Provide the [X, Y] coordinate of the cell's center where the given text is located.  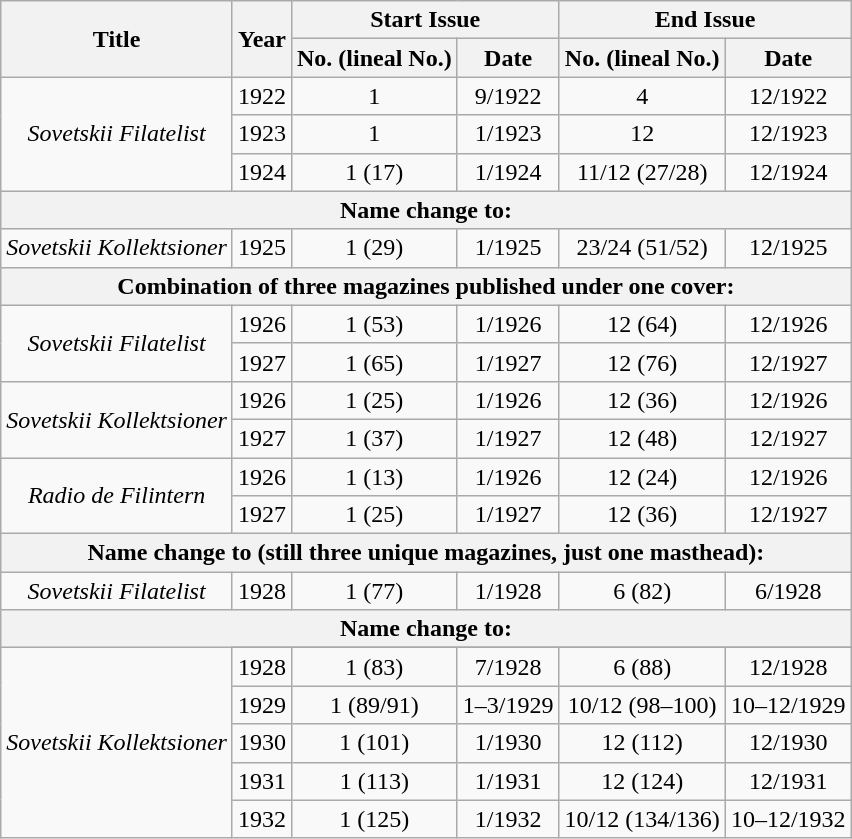
1/1930 [508, 743]
9/1922 [508, 96]
1930 [262, 743]
10/12 (98–100) [642, 705]
1 (29) [374, 248]
1/1932 [508, 819]
12 (112) [642, 743]
12 (24) [642, 477]
1/1928 [508, 591]
1 (113) [374, 781]
12/1930 [788, 743]
6 (88) [642, 667]
6/1928 [788, 591]
12/1923 [788, 134]
Start Issue [424, 20]
1/1931 [508, 781]
7/1928 [508, 667]
1/1925 [508, 248]
1/1923 [508, 134]
12/1922 [788, 96]
Combination of three magazines published under one cover: [426, 286]
Year [262, 39]
1 (89/91) [374, 705]
12 (124) [642, 781]
1929 [262, 705]
1/1924 [508, 172]
Radio de Filintern [117, 496]
12 (48) [642, 438]
1925 [262, 248]
1 (13) [374, 477]
12/1931 [788, 781]
1 (77) [374, 591]
1 (53) [374, 324]
12/1924 [788, 172]
12/1925 [788, 248]
1924 [262, 172]
End Issue [705, 20]
1923 [262, 134]
6 (82) [642, 591]
10/12 (134/136) [642, 819]
1932 [262, 819]
1 (17) [374, 172]
Title [117, 39]
12 (64) [642, 324]
11/12 (27/28) [642, 172]
10–12/1932 [788, 819]
1–3/1929 [508, 705]
12 (76) [642, 362]
Name change to (still three unique magazines, just one masthead): [426, 553]
23/24 (51/52) [642, 248]
1 (125) [374, 819]
1 (37) [374, 438]
12 [642, 134]
1931 [262, 781]
12/1928 [788, 667]
4 [642, 96]
1 (65) [374, 362]
1 (83) [374, 667]
1922 [262, 96]
10–12/1929 [788, 705]
1 (101) [374, 743]
